Scan for the cell matching the given text and deliver its [X, Y] coordinate at center. 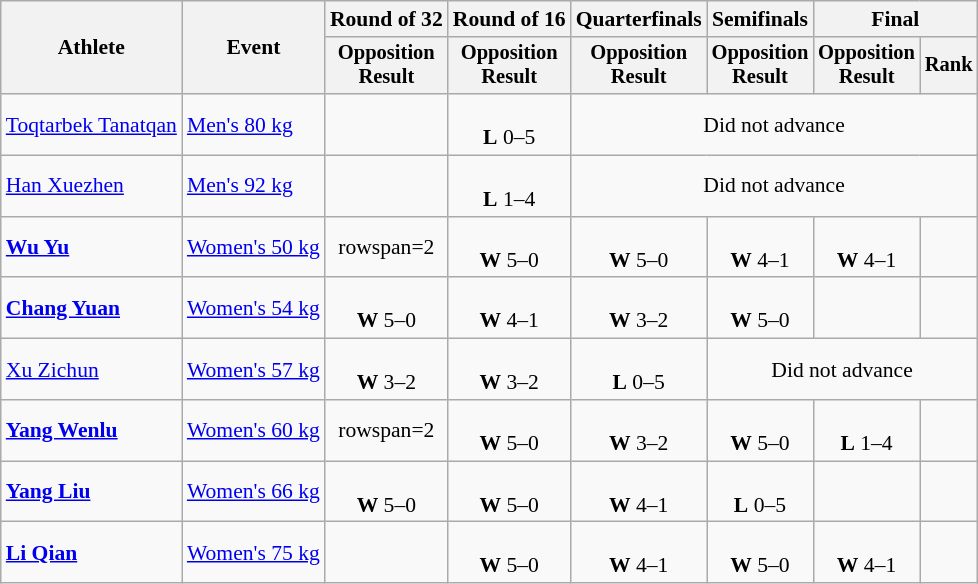
Wu Yu [92, 248]
Xu Zichun [92, 370]
Women's 54 kg [254, 308]
Final [895, 19]
Women's 75 kg [254, 552]
Women's 60 kg [254, 430]
Yang Liu [92, 492]
Han Xuezhen [92, 186]
Chang Yuan [92, 308]
Men's 92 kg [254, 186]
Men's 80 kg [254, 124]
Yang Wenlu [92, 430]
Quarterfinals [639, 19]
Women's 50 kg [254, 248]
Women's 57 kg [254, 370]
Women's 66 kg [254, 492]
Toqtarbek Tanatqan [92, 124]
Rank [949, 66]
Event [254, 48]
Round of 16 [510, 19]
Round of 32 [386, 19]
Li Qian [92, 552]
Semifinals [760, 19]
Athlete [92, 48]
